Pinpoint the cell where the given text exists, returning its [x, y] midpoint coordinate. 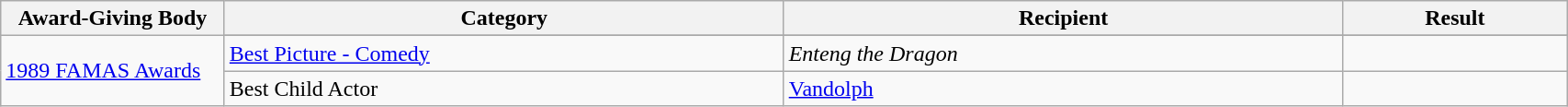
Enteng the Dragon [1064, 53]
Best Picture - Comedy [503, 53]
Category [503, 18]
Best Child Actor [503, 89]
1989 FAMAS Awards [113, 71]
Result [1455, 18]
Award-Giving Body [113, 18]
Vandolph [1064, 89]
Recipient [1064, 18]
